Search for the cell housing the specified text and yield its [X, Y] center coordinate. 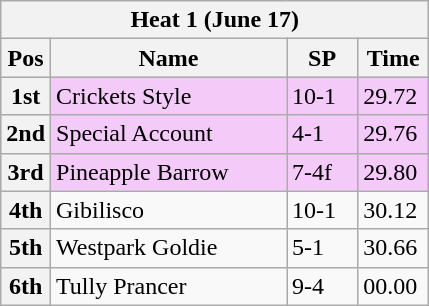
Heat 1 (June 17) [215, 20]
Tully Prancer [169, 286]
3rd [26, 172]
29.72 [394, 96]
Special Account [169, 134]
4th [26, 210]
29.76 [394, 134]
5-1 [322, 248]
Pos [26, 58]
5th [26, 248]
7-4f [322, 172]
30.66 [394, 248]
SP [322, 58]
Gibilisco [169, 210]
30.12 [394, 210]
2nd [26, 134]
Westpark Goldie [169, 248]
4-1 [322, 134]
Pineapple Barrow [169, 172]
1st [26, 96]
00.00 [394, 286]
Name [169, 58]
9-4 [322, 286]
6th [26, 286]
Crickets Style [169, 96]
29.80 [394, 172]
Time [394, 58]
